Return the [X, Y] coordinate for the center point of the cell that contains the specified text.  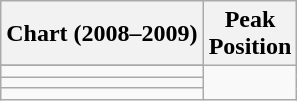
PeakPosition [250, 34]
Chart (2008–2009) [102, 34]
